Locate the cell with the specified text and output its [X, Y] center coordinate. 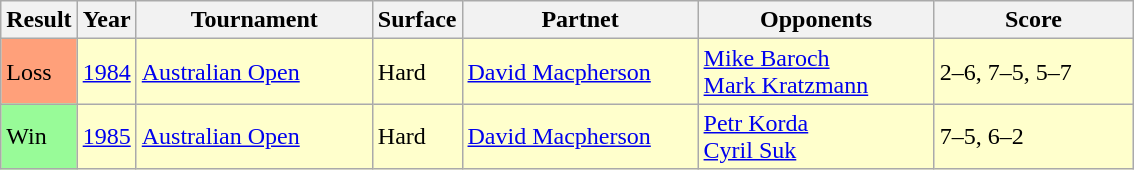
Score [1034, 20]
7–5, 6–2 [1034, 136]
Opponents [816, 20]
1984 [106, 72]
Year [106, 20]
Surface [417, 20]
Tournament [254, 20]
Result [39, 20]
Partnet [580, 20]
Mike Baroch Mark Kratzmann [816, 72]
Loss [39, 72]
2–6, 7–5, 5–7 [1034, 72]
Win [39, 136]
Petr Korda Cyril Suk [816, 136]
1985 [106, 136]
